Determine the (X, Y) coordinate at the center of the cell enclosing the given text.  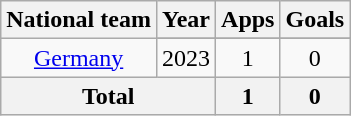
Apps (248, 20)
Year (186, 20)
Germany (79, 58)
2023 (186, 58)
Total (108, 96)
National team (79, 20)
Goals (315, 20)
